Pinpoint the cell where the given text exists, returning its (x, y) midpoint coordinate. 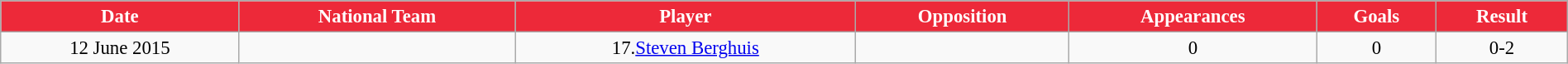
Goals (1376, 17)
Date (120, 17)
Appearances (1193, 17)
0-2 (1502, 48)
Opposition (963, 17)
Result (1502, 17)
12 June 2015 (120, 48)
17.Steven Berghuis (686, 48)
National Team (377, 17)
Player (686, 17)
